Determine the (x, y) coordinate at the center of the cell enclosing the given text.  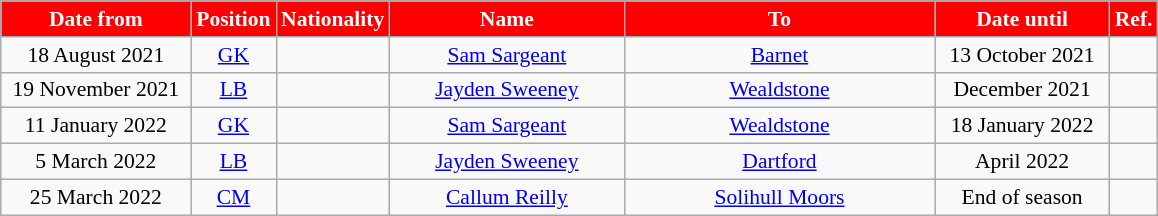
Callum Reilly (506, 197)
Ref. (1134, 19)
19 November 2021 (96, 90)
To (779, 19)
CM (234, 197)
11 January 2022 (96, 126)
Name (506, 19)
5 March 2022 (96, 162)
18 January 2022 (1022, 126)
Barnet (779, 55)
Date from (96, 19)
April 2022 (1022, 162)
End of season (1022, 197)
Nationality (332, 19)
December 2021 (1022, 90)
Position (234, 19)
25 March 2022 (96, 197)
Dartford (779, 162)
13 October 2021 (1022, 55)
18 August 2021 (96, 55)
Solihull Moors (779, 197)
Date until (1022, 19)
